Find where the given text appears and provide that cell's center as [X, Y] coordinate. 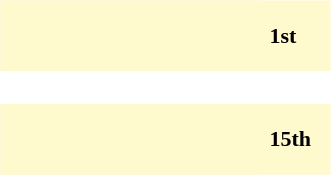
15th [296, 139]
1st [296, 35]
